Pinpoint the cell where the given text exists, returning its [X, Y] midpoint coordinate. 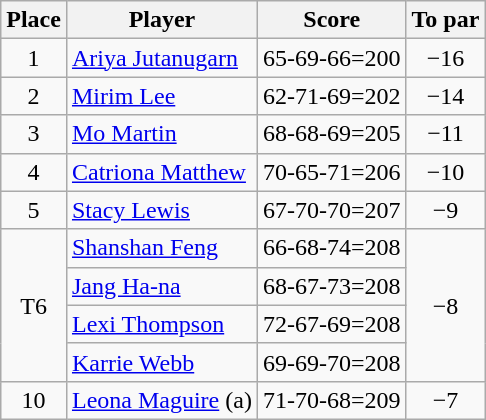
3 [34, 134]
−7 [446, 400]
69-69-70=208 [332, 362]
Lexi Thompson [162, 324]
−8 [446, 305]
Leona Maguire (a) [162, 400]
Player [162, 20]
−9 [446, 210]
Karrie Webb [162, 362]
62-71-69=202 [332, 96]
−16 [446, 58]
71-70-68=209 [332, 400]
68-67-73=208 [332, 286]
Mirim Lee [162, 96]
−14 [446, 96]
Score [332, 20]
Ariya Jutanugarn [162, 58]
4 [34, 172]
Stacy Lewis [162, 210]
Shanshan Feng [162, 248]
To par [446, 20]
Mo Martin [162, 134]
65-69-66=200 [332, 58]
Catriona Matthew [162, 172]
Jang Ha-na [162, 286]
10 [34, 400]
Place [34, 20]
2 [34, 96]
T6 [34, 305]
70-65-71=206 [332, 172]
−10 [446, 172]
66-68-74=208 [332, 248]
67-70-70=207 [332, 210]
−11 [446, 134]
68-68-69=205 [332, 134]
72-67-69=208 [332, 324]
5 [34, 210]
1 [34, 58]
